Scan for the cell matching the given text and deliver its (X, Y) coordinate at center. 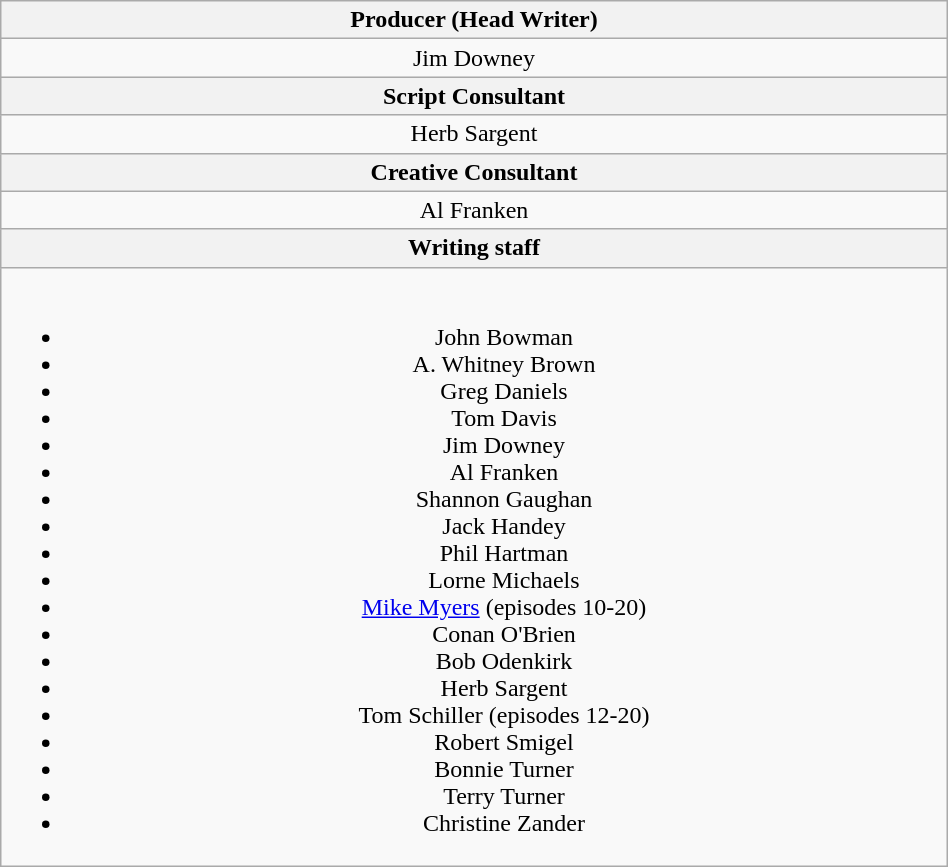
Herb Sargent (474, 134)
Producer (Head Writer) (474, 20)
Al Franken (474, 210)
Writing staff (474, 248)
Creative Consultant (474, 172)
Script Consultant (474, 96)
Jim Downey (474, 58)
